From the cell containing the given text, extract its center point as (x, y) coordinate. 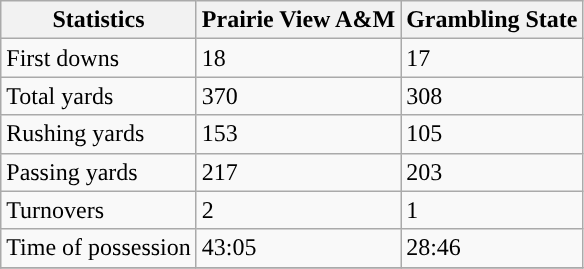
Grambling State (492, 20)
203 (492, 172)
Turnovers (99, 210)
17 (492, 58)
43:05 (298, 248)
217 (298, 172)
308 (492, 96)
370 (298, 96)
First downs (99, 58)
2 (298, 210)
Time of possession (99, 248)
Statistics (99, 20)
28:46 (492, 248)
Passing yards (99, 172)
153 (298, 134)
105 (492, 134)
Rushing yards (99, 134)
1 (492, 210)
18 (298, 58)
Total yards (99, 96)
Prairie View A&M (298, 20)
